Scan for the cell matching the given text and deliver its (x, y) coordinate at center. 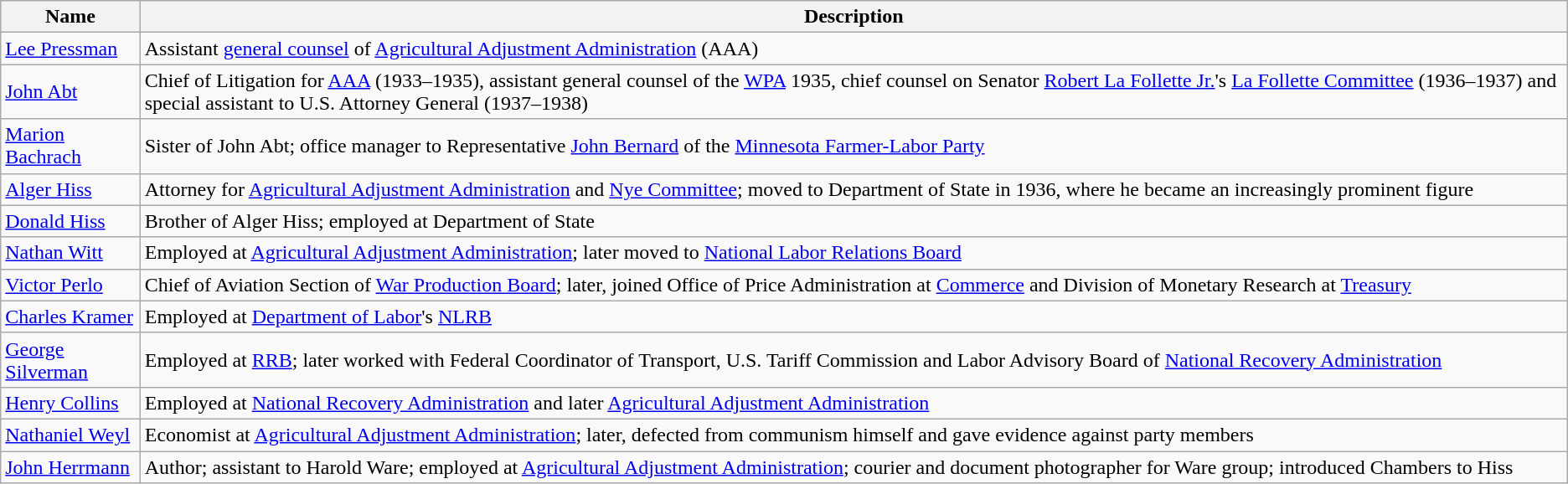
Assistant general counsel of Agricultural Adjustment Administration (AAA) (854, 49)
Charles Kramer (70, 317)
Nathaniel Weyl (70, 435)
Victor Perlo (70, 285)
Henry Collins (70, 403)
John Abt (70, 92)
Economist at Agricultural Adjustment Administration; later, defected from communism himself and gave evidence against party members (854, 435)
Description (854, 17)
Marion Bachrach (70, 146)
Name (70, 17)
Brother of Alger Hiss; employed at Department of State (854, 221)
Sister of John Abt; office manager to Representative John Bernard of the Minnesota Farmer-Labor Party (854, 146)
Lee Pressman (70, 49)
Employed at Agricultural Adjustment Administration; later moved to National Labor Relations Board (854, 253)
John Herrmann (70, 466)
Nathan Witt (70, 253)
Donald Hiss (70, 221)
George Silverman (70, 360)
Alger Hiss (70, 189)
Employed at Department of Labor's NLRB (854, 317)
Employed at National Recovery Administration and later Agricultural Adjustment Administration (854, 403)
